Locate the cell with the specified text and output its [x, y] center coordinate. 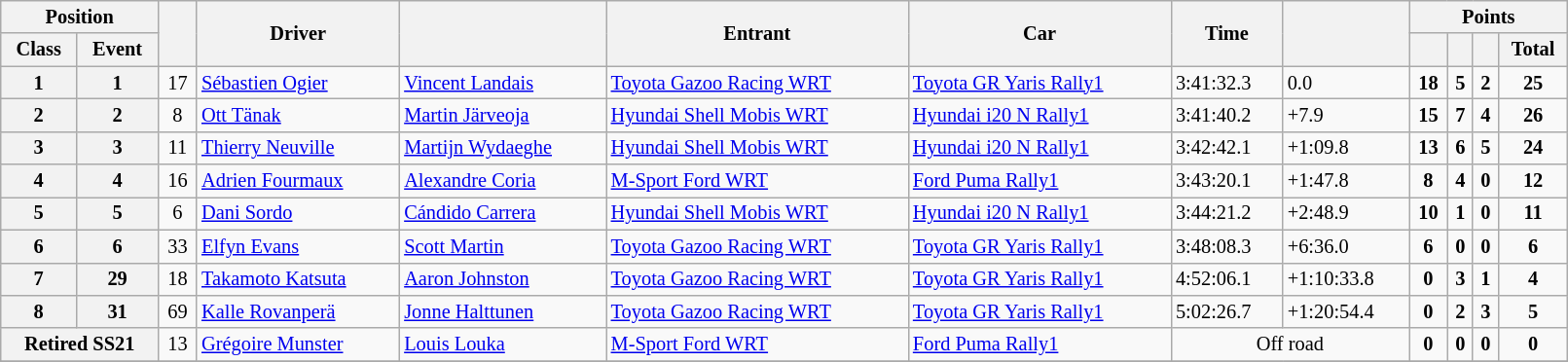
+1:09.8 [1346, 148]
29 [118, 279]
Class [39, 50]
Jonne Halttunen [502, 311]
Scott Martin [502, 246]
69 [177, 311]
+1:47.8 [1346, 181]
Points [1489, 17]
10 [1429, 213]
+1:20:54.4 [1346, 311]
Elfyn Evans [298, 246]
Grégoire Munster [298, 344]
Alexandre Coria [502, 181]
26 [1532, 115]
15 [1429, 115]
Off road [1291, 344]
33 [177, 246]
Vincent Landais [502, 83]
3:44:21.2 [1226, 213]
16 [177, 181]
12 [1532, 181]
+2:48.9 [1346, 213]
Cándido Carrera [502, 213]
Thierry Neuville [298, 148]
3:43:20.1 [1226, 181]
Position [80, 17]
17 [177, 83]
3:41:32.3 [1226, 83]
3:48:08.3 [1226, 246]
Time [1226, 33]
0.0 [1346, 83]
4:52:06.1 [1226, 279]
25 [1532, 83]
Retired SS21 [80, 344]
5:02:26.7 [1226, 311]
Martin Järveoja [502, 115]
Takamoto Katsuta [298, 279]
Car [1039, 33]
3:41:40.2 [1226, 115]
Martijn Wydaeghe [502, 148]
Total [1532, 50]
Louis Louka [502, 344]
3:42:42.1 [1226, 148]
Driver [298, 33]
24 [1532, 148]
Ott Tänak [298, 115]
Entrant [757, 33]
Aaron Johnston [502, 279]
+6:36.0 [1346, 246]
Sébastien Ogier [298, 83]
Adrien Fourmaux [298, 181]
+7.9 [1346, 115]
31 [118, 311]
Kalle Rovanperä [298, 311]
+1:10:33.8 [1346, 279]
Dani Sordo [298, 213]
Event [118, 50]
